Locate the cell with the specified text and output its [x, y] center coordinate. 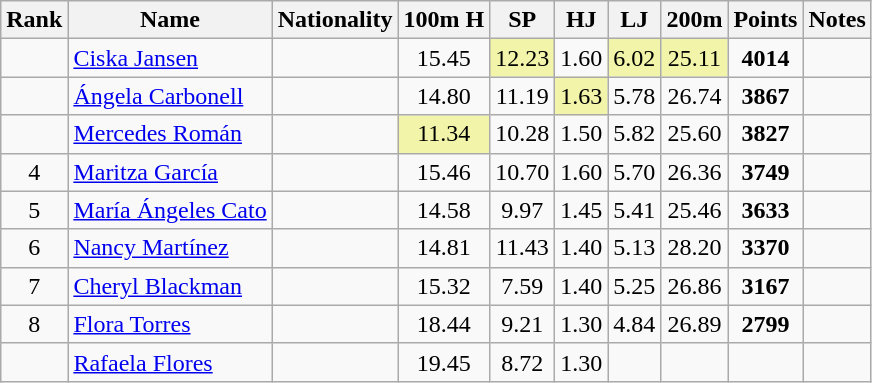
3827 [766, 134]
5.70 [634, 172]
3633 [766, 210]
1.50 [582, 134]
200m [694, 20]
Notes [837, 20]
7 [34, 286]
26.36 [694, 172]
Ángela Carbonell [170, 96]
11.43 [522, 248]
100m H [444, 20]
5.25 [634, 286]
3749 [766, 172]
3167 [766, 286]
Ciska Jansen [170, 58]
11.19 [522, 96]
18.44 [444, 324]
26.86 [694, 286]
5.78 [634, 96]
3867 [766, 96]
15.46 [444, 172]
5 [34, 210]
4014 [766, 58]
14.80 [444, 96]
9.97 [522, 210]
Cheryl Blackman [170, 286]
2799 [766, 324]
10.70 [522, 172]
Rank [34, 20]
8.72 [522, 362]
5.13 [634, 248]
7.59 [522, 286]
12.23 [522, 58]
5.41 [634, 210]
1.63 [582, 96]
Nancy Martínez [170, 248]
9.21 [522, 324]
25.46 [694, 210]
LJ [634, 20]
11.34 [444, 134]
Flora Torres [170, 324]
26.74 [694, 96]
María Ángeles Cato [170, 210]
25.11 [694, 58]
14.58 [444, 210]
6.02 [634, 58]
15.45 [444, 58]
8 [34, 324]
1.45 [582, 210]
25.60 [694, 134]
19.45 [444, 362]
4.84 [634, 324]
26.89 [694, 324]
15.32 [444, 286]
Points [766, 20]
HJ [582, 20]
3370 [766, 248]
Name [170, 20]
14.81 [444, 248]
Maritza García [170, 172]
SP [522, 20]
6 [34, 248]
10.28 [522, 134]
4 [34, 172]
5.82 [634, 134]
28.20 [694, 248]
Mercedes Román [170, 134]
Nationality [335, 20]
Rafaela Flores [170, 362]
